Return the (x, y) coordinate for the center point of the cell that contains the specified text.  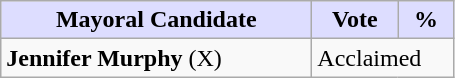
Mayoral Candidate (156, 20)
Acclaimed (383, 58)
Vote (355, 20)
% (426, 20)
Jennifer Murphy (X) (156, 58)
